Detect which cell encompasses the target text, then output its (X, Y) center coordinate. 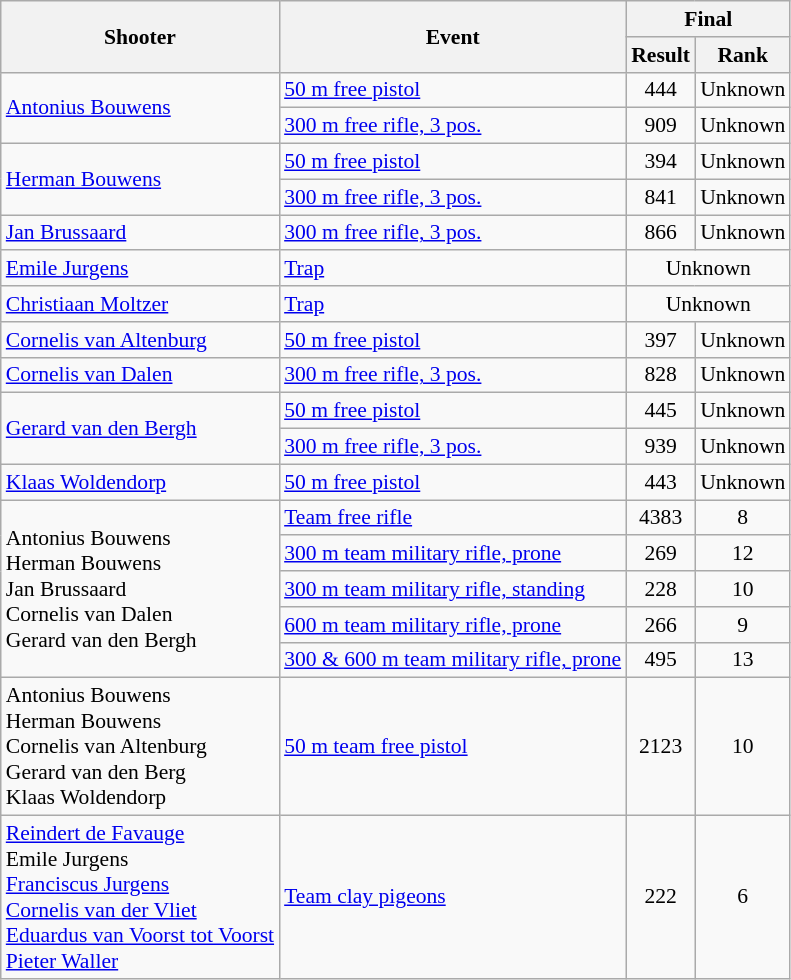
300 & 600 m team military rifle, prone (452, 660)
444 (660, 90)
Jan Brussaard (140, 233)
9 (742, 625)
Rank (742, 55)
Emile Jurgens (140, 269)
828 (660, 375)
13 (742, 660)
495 (660, 660)
8 (742, 518)
Final (708, 19)
Team free rifle (452, 518)
222 (660, 898)
939 (660, 447)
266 (660, 625)
12 (742, 554)
300 m team military rifle, prone (452, 554)
Antonius Bouwens Herman Bouwens Cornelis van Altenburg Gerard van den Berg Klaas Woldendorp (140, 747)
50 m team free pistol (452, 747)
6 (742, 898)
Antonius Bouwens Herman Bouwens Jan Brussaard Cornelis van Dalen Gerard van den Bergh (140, 589)
445 (660, 411)
841 (660, 197)
4383 (660, 518)
Event (452, 36)
Shooter (140, 36)
397 (660, 340)
Herman Bouwens (140, 180)
2123 (660, 747)
Gerard van den Bergh (140, 428)
Cornelis van Dalen (140, 375)
228 (660, 589)
Team clay pigeons (452, 898)
Cornelis van Altenburg (140, 340)
Reindert de Favauge Emile Jurgens Franciscus Jurgens Cornelis van der Vliet Eduardus van Voorst tot Voorst Pieter Waller (140, 898)
269 (660, 554)
394 (660, 162)
909 (660, 126)
300 m team military rifle, standing (452, 589)
866 (660, 233)
Klaas Woldendorp (140, 482)
443 (660, 482)
600 m team military rifle, prone (452, 625)
Christiaan Moltzer (140, 304)
Result (660, 55)
Antonius Bouwens (140, 108)
